For the text-containing cell, return its midpoint in [X, Y] coordinate format. 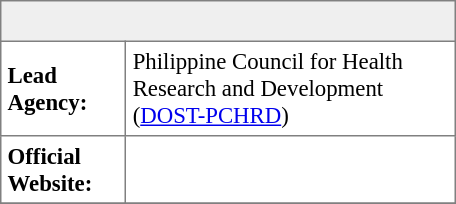
Philippine Council for Health Research and Development (DOST-PCHRD) [290, 88]
Official Website: [64, 170]
Lead Agency: [64, 88]
